Search for the cell housing the specified text and yield its (X, Y) center coordinate. 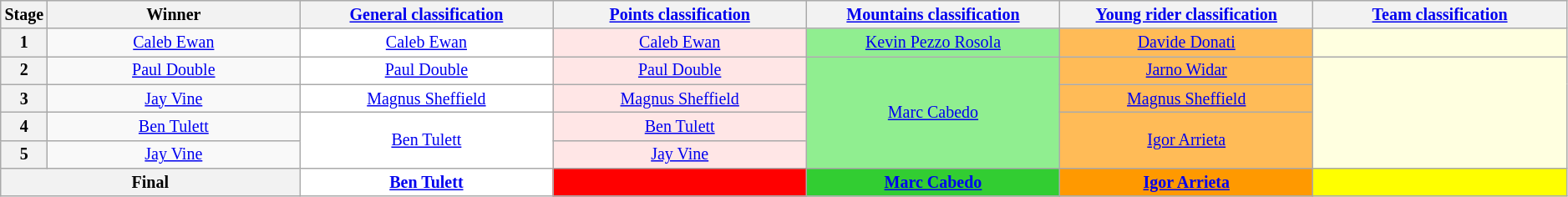
1 (24, 43)
Davide Donati (1186, 43)
4 (24, 127)
Stage (24, 15)
General classification (426, 15)
Winner (174, 15)
3 (24, 98)
Jarno Widar (1186, 70)
Young rider classification (1186, 15)
Points classification (680, 15)
5 (24, 154)
Kevin Pezzo Rosola (932, 43)
Mountains classification (932, 15)
Final (150, 182)
Team classification (1440, 15)
2 (24, 70)
